Provide the (x, y) coordinate of the cell's center where the given text is located.  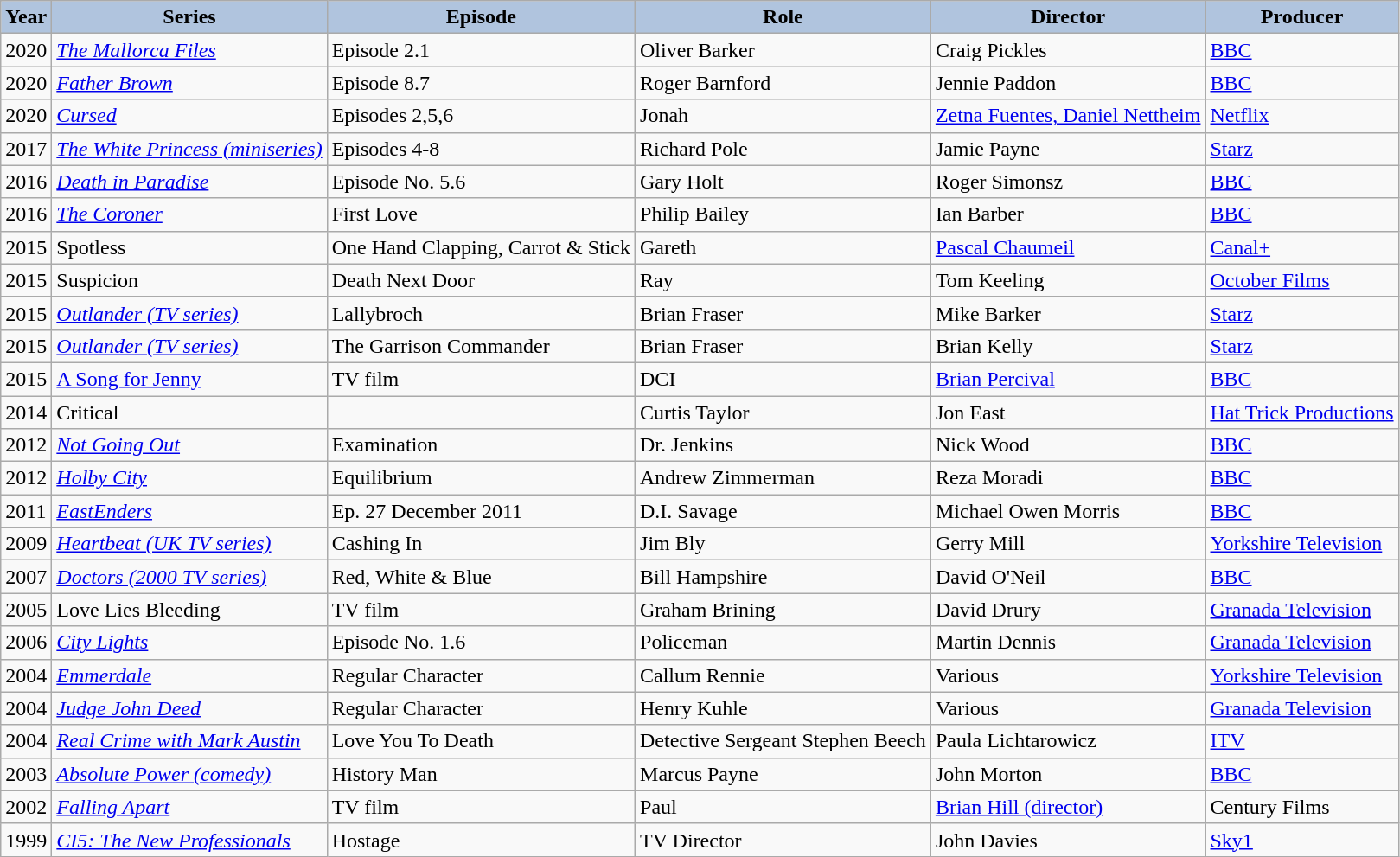
One Hand Clapping, Carrot & Stick (481, 247)
Falling Apart (189, 807)
Brian Kelly (1068, 346)
Callum Rennie (783, 675)
Hat Trick Productions (1302, 413)
CI5: The New Professionals (189, 840)
Gerry Mill (1068, 544)
David O'Neil (1068, 577)
D.I. Savage (783, 511)
Series (189, 17)
Jonah (783, 116)
Tom Keeling (1068, 280)
Episode No. 1.6 (481, 643)
The Mallorca Files (189, 50)
Ep. 27 December 2011 (481, 511)
John Davies (1068, 840)
Jim Bly (783, 544)
Brian Hill (director) (1068, 807)
History Man (481, 774)
2005 (26, 610)
Richard Pole (783, 149)
Red, White & Blue (481, 577)
DCI (783, 379)
2007 (26, 577)
Jennie Paddon (1068, 83)
ITV (1302, 741)
Cursed (189, 116)
Detective Sergeant Stephen Beech (783, 741)
Role (783, 17)
2003 (26, 774)
Judge John Deed (189, 708)
Paula Lichtarowicz (1068, 741)
Love You To Death (481, 741)
Episodes 4-8 (481, 149)
Craig Pickles (1068, 50)
Nick Wood (1068, 445)
Sky1 (1302, 840)
Oliver Barker (783, 50)
The Garrison Commander (481, 346)
Graham Brining (783, 610)
The Coroner (189, 214)
2006 (26, 643)
Roger Barnford (783, 83)
Cashing In (481, 544)
Critical (189, 413)
Zetna Fuentes, Daniel Nettheim (1068, 116)
EastEnders (189, 511)
A Song for Jenny (189, 379)
Doctors (2000 TV series) (189, 577)
John Morton (1068, 774)
The White Princess (miniseries) (189, 149)
Ian Barber (1068, 214)
Episode No. 5.6 (481, 182)
2009 (26, 544)
Martin Dennis (1068, 643)
1999 (26, 840)
Examination (481, 445)
Pascal Chaumeil (1068, 247)
2017 (26, 149)
Century Films (1302, 807)
Brian Percival (1068, 379)
David Drury (1068, 610)
Episode 2.1 (481, 50)
Philip Bailey (783, 214)
Father Brown (189, 83)
Heartbeat (UK TV series) (189, 544)
Ray (783, 280)
Gary Holt (783, 182)
Marcus Payne (783, 774)
Dr. Jenkins (783, 445)
Jamie Payne (1068, 149)
Spotless (189, 247)
Mike Barker (1068, 313)
Roger Simonsz (1068, 182)
Not Going Out (189, 445)
Equilibrium (481, 478)
Emmerdale (189, 675)
Absolute Power (comedy) (189, 774)
Michael Owen Morris (1068, 511)
October Films (1302, 280)
Love Lies Bleeding (189, 610)
Policeman (783, 643)
Episodes 2,5,6 (481, 116)
Jon East (1068, 413)
Real Crime with Mark Austin (189, 741)
Year (26, 17)
Episode 8.7 (481, 83)
Curtis Taylor (783, 413)
Paul (783, 807)
Holby City (189, 478)
Producer (1302, 17)
Netflix (1302, 116)
Death Next Door (481, 280)
Hostage (481, 840)
City Lights (189, 643)
First Love (481, 214)
2002 (26, 807)
Suspicion (189, 280)
Canal+ (1302, 247)
Director (1068, 17)
Death in Paradise (189, 182)
2011 (26, 511)
Episode (481, 17)
2014 (26, 413)
Lallybroch (481, 313)
TV Director (783, 840)
Reza Moradi (1068, 478)
Gareth (783, 247)
Andrew Zimmerman (783, 478)
Bill Hampshire (783, 577)
Henry Kuhle (783, 708)
